Capture the cell that displays the provided text and extract its (x, y) central coordinate. 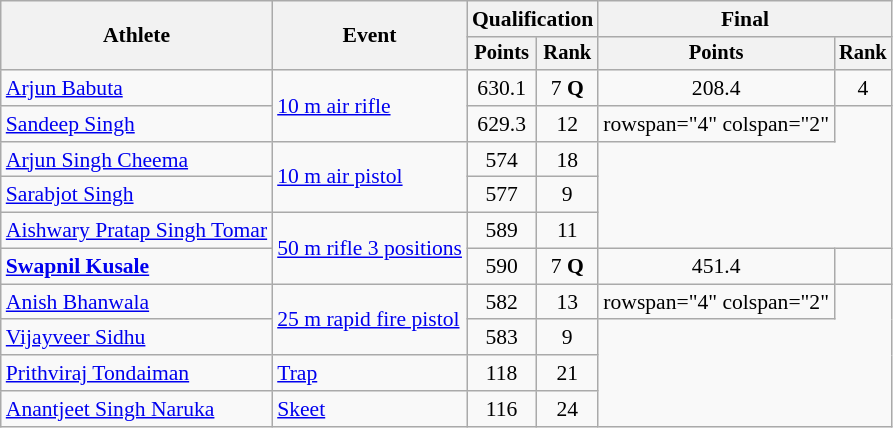
Sarabjot Singh (136, 195)
Arjun Babuta (136, 88)
Anantjeet Singh Naruka (136, 409)
13 (567, 302)
589 (502, 231)
208.4 (716, 88)
590 (502, 267)
11 (567, 231)
451.4 (716, 267)
21 (567, 373)
Athlete (136, 36)
Trap (370, 373)
10 m air pistol (370, 178)
629.3 (502, 124)
Anish Bhanwala (136, 302)
582 (502, 302)
10 m air rifle (370, 106)
Skeet (370, 409)
Final (744, 19)
116 (502, 409)
Event (370, 36)
577 (502, 195)
Arjun Singh Cheema (136, 160)
Aishwary Pratap Singh Tomar (136, 231)
24 (567, 409)
25 m rapid fire pistol (370, 320)
12 (567, 124)
Sandeep Singh (136, 124)
630.1 (502, 88)
Prithviraj Tondaiman (136, 373)
118 (502, 373)
18 (567, 160)
583 (502, 338)
574 (502, 160)
Qualification (532, 19)
Swapnil Kusale (136, 267)
4 (863, 88)
50 m rifle 3 positions (370, 248)
Vijayveer Sidhu (136, 338)
